Detect which cell encompasses the target text, then output its (X, Y) center coordinate. 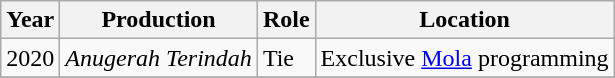
Role (286, 20)
Production (159, 20)
Tie (286, 58)
Year (30, 20)
Location (464, 20)
Exclusive Mola programming (464, 58)
2020 (30, 58)
Anugerah Terindah (159, 58)
